Determine the (x, y) coordinate at the center of the cell enclosing the given text.  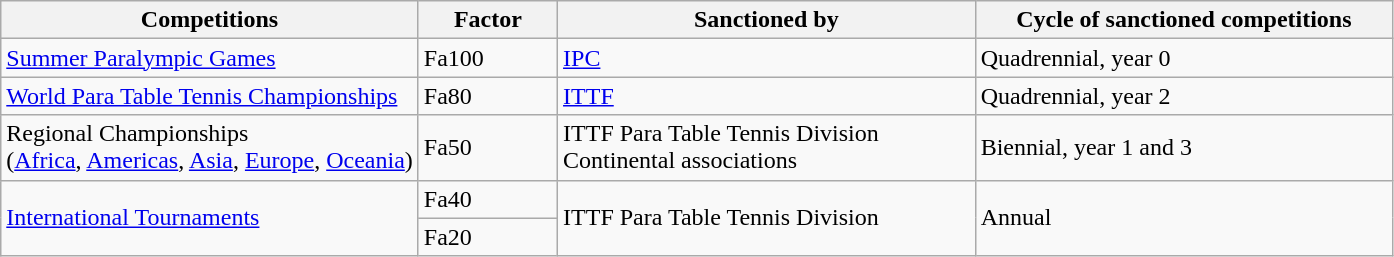
ITTF Para Table Tennis Division (767, 218)
Quadrennial, year 0 (1184, 58)
Summer Paralympic Games (210, 58)
International Tournaments (210, 218)
Quadrennial, year 2 (1184, 96)
Fa40 (488, 199)
ITTF (767, 96)
Sanctioned by (767, 20)
Cycle of sanctioned competitions (1184, 20)
Fa100 (488, 58)
Fa80 (488, 96)
Regional Championships(Africa, Americas, Asia, Europe, Oceania) (210, 148)
World Para Table Tennis Championships (210, 96)
Biennial, year 1 and 3 (1184, 148)
Fa20 (488, 237)
ITTF Para Table Tennis DivisionContinental associations (767, 148)
IPC (767, 58)
Competitions (210, 20)
Factor (488, 20)
Fa50 (488, 148)
Annual (1184, 218)
